Capture the cell that displays the provided text and extract its (X, Y) central coordinate. 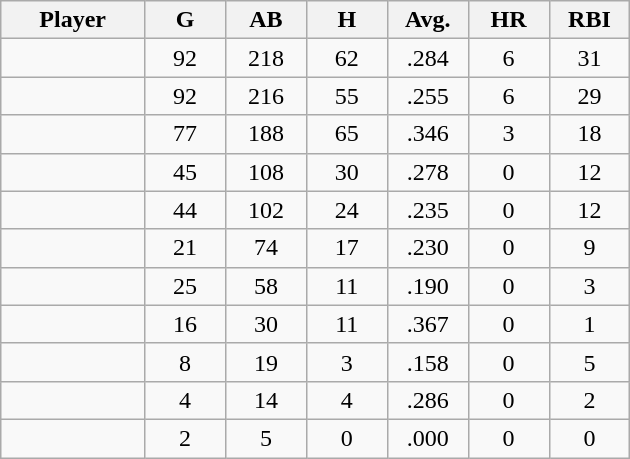
H (346, 20)
102 (266, 210)
17 (346, 248)
108 (266, 172)
.286 (428, 400)
18 (590, 134)
.346 (428, 134)
.255 (428, 96)
24 (346, 210)
16 (186, 324)
HR (508, 20)
188 (266, 134)
77 (186, 134)
AB (266, 20)
9 (590, 248)
21 (186, 248)
55 (346, 96)
216 (266, 96)
.000 (428, 438)
Player (73, 20)
218 (266, 58)
.158 (428, 362)
58 (266, 286)
31 (590, 58)
.235 (428, 210)
.367 (428, 324)
14 (266, 400)
.278 (428, 172)
8 (186, 362)
45 (186, 172)
.230 (428, 248)
Avg. (428, 20)
1 (590, 324)
65 (346, 134)
74 (266, 248)
25 (186, 286)
19 (266, 362)
.284 (428, 58)
29 (590, 96)
RBI (590, 20)
.190 (428, 286)
G (186, 20)
44 (186, 210)
62 (346, 58)
